From the cell containing the given text, extract its center point as [X, Y] coordinate. 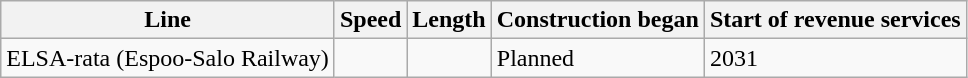
Construction began [598, 20]
2031 [835, 58]
Length [449, 20]
Start of revenue services [835, 20]
Speed [370, 20]
Planned [598, 58]
ELSA-rata (Espoo-Salo Railway) [168, 58]
Line [168, 20]
